Search for the cell housing the specified text and yield its [X, Y] center coordinate. 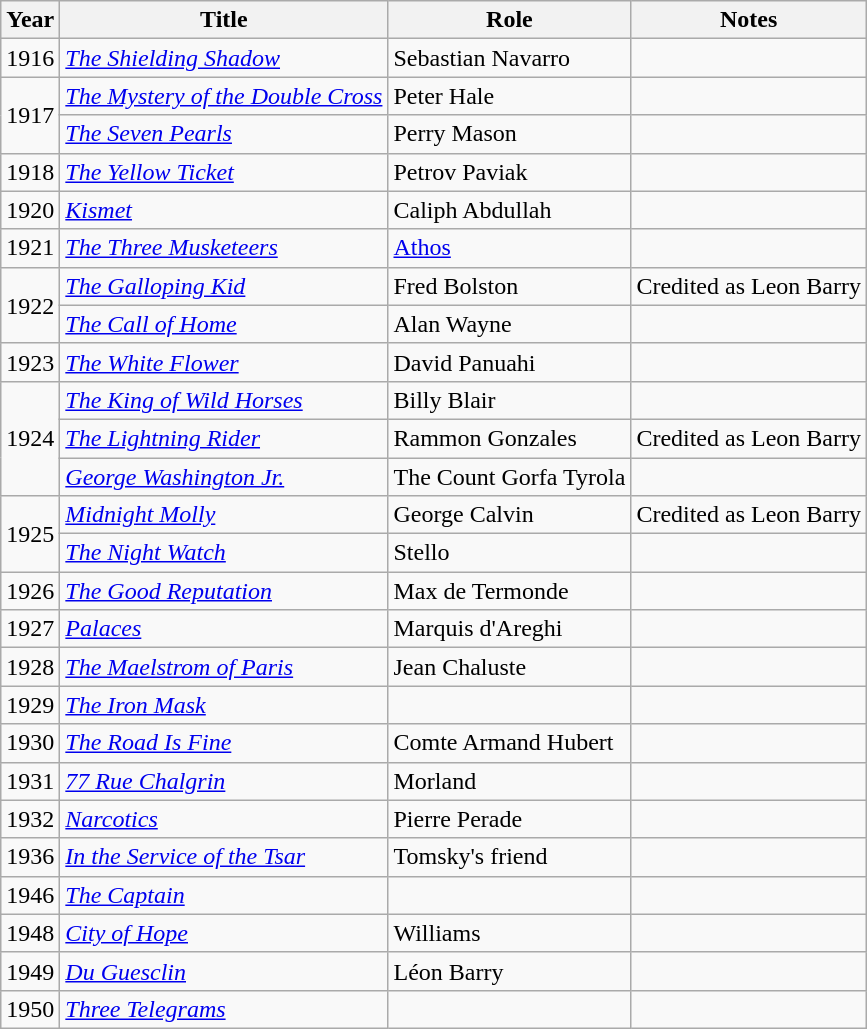
The Yellow Ticket [224, 172]
1950 [30, 1009]
George Washington Jr. [224, 477]
The Good Reputation [224, 591]
Sebastian Navarro [510, 58]
1932 [30, 819]
1926 [30, 591]
1930 [30, 743]
The Mystery of the Double Cross [224, 96]
The Galloping Kid [224, 286]
Jean Chaluste [510, 667]
Year [30, 20]
1921 [30, 248]
The King of Wild Horses [224, 400]
The Count Gorfa Tyrola [510, 477]
City of Hope [224, 933]
1936 [30, 857]
Petrov Paviak [510, 172]
Tomsky's friend [510, 857]
The Iron Mask [224, 705]
Role [510, 20]
The Road Is Fine [224, 743]
David Panuahi [510, 362]
Rammon Gonzales [510, 438]
1927 [30, 629]
1931 [30, 781]
Peter Hale [510, 96]
1929 [30, 705]
The Call of Home [224, 324]
Kismet [224, 210]
Palaces [224, 629]
Caliph Abdullah [510, 210]
1948 [30, 933]
Léon Barry [510, 971]
The Three Musketeers [224, 248]
1924 [30, 438]
Pierre Perade [510, 819]
The Night Watch [224, 553]
1925 [30, 534]
George Calvin [510, 515]
The Captain [224, 895]
Morland [510, 781]
77 Rue Chalgrin [224, 781]
Narcotics [224, 819]
1920 [30, 210]
Billy Blair [510, 400]
Notes [749, 20]
The White Flower [224, 362]
1922 [30, 305]
1917 [30, 115]
Alan Wayne [510, 324]
Perry Mason [510, 134]
Three Telegrams [224, 1009]
The Seven Pearls [224, 134]
Comte Armand Hubert [510, 743]
In the Service of the Tsar [224, 857]
Athos [510, 248]
Marquis d'Areghi [510, 629]
The Shielding Shadow [224, 58]
Du Guesclin [224, 971]
1949 [30, 971]
The Lightning Rider [224, 438]
1923 [30, 362]
Title [224, 20]
Fred Bolston [510, 286]
1928 [30, 667]
Midnight Molly [224, 515]
Stello [510, 553]
Max de Termonde [510, 591]
The Maelstrom of Paris [224, 667]
1946 [30, 895]
1916 [30, 58]
Williams [510, 933]
1918 [30, 172]
